For the text-containing cell, return its midpoint in (x, y) coordinate format. 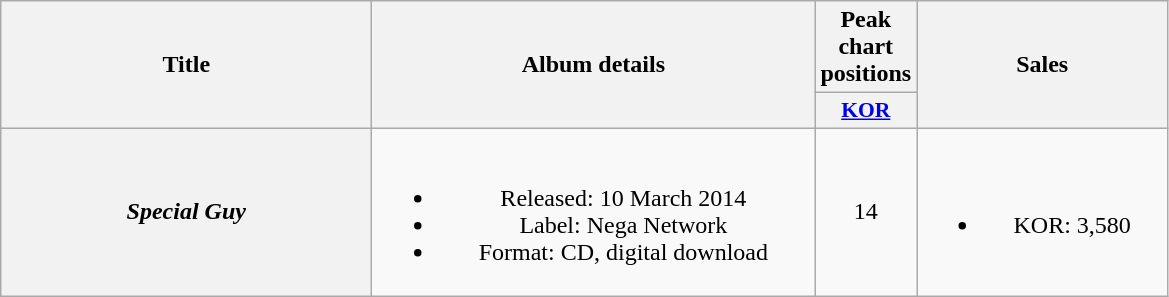
Released: 10 March 2014Label: Nega NetworkFormat: CD, digital download (594, 212)
14 (866, 212)
Special Guy (186, 212)
KOR (866, 111)
Album details (594, 65)
Title (186, 65)
KOR: 3,580 (1042, 212)
Sales (1042, 65)
Peak chartpositions (866, 47)
